Identify which cell holds the provided text, then report its (x, y) central coordinate. 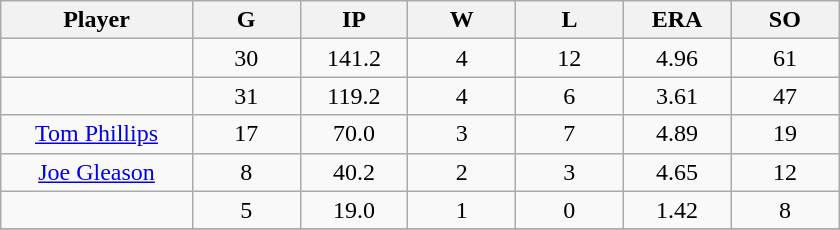
1.42 (677, 210)
L (570, 20)
70.0 (354, 134)
Player (97, 20)
31 (246, 96)
6 (570, 96)
19 (785, 134)
4.65 (677, 172)
ERA (677, 20)
4.96 (677, 58)
19.0 (354, 210)
1 (462, 210)
Tom Phillips (97, 134)
47 (785, 96)
3.61 (677, 96)
7 (570, 134)
W (462, 20)
Joe Gleason (97, 172)
40.2 (354, 172)
5 (246, 210)
2 (462, 172)
61 (785, 58)
17 (246, 134)
141.2 (354, 58)
IP (354, 20)
30 (246, 58)
119.2 (354, 96)
SO (785, 20)
4.89 (677, 134)
0 (570, 210)
G (246, 20)
